Return the [X, Y] coordinate for the center point of the cell that contains the specified text.  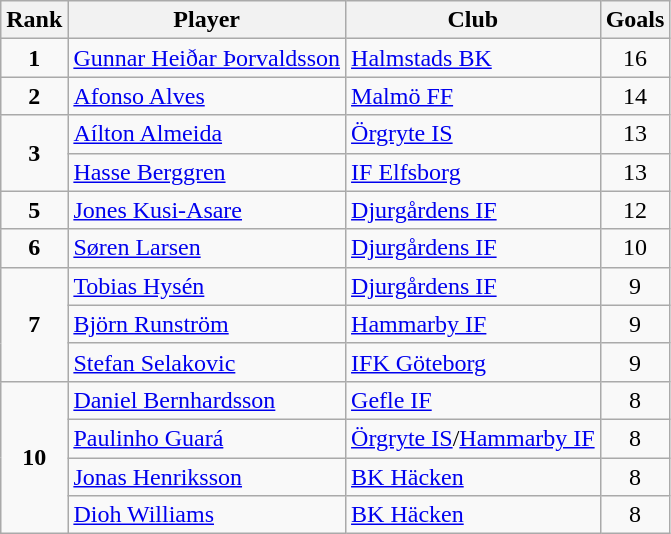
Hammarby IF [474, 324]
Dioh Williams [207, 515]
Aílton Almeida [207, 134]
Daniel Bernhardsson [207, 400]
IF Elfsborg [474, 172]
Björn Runström [207, 324]
Hasse Berggren [207, 172]
Gefle IF [474, 400]
Player [207, 20]
Goals [635, 20]
Tobias Hysén [207, 286]
IFK Göteborg [474, 362]
Örgryte IS [474, 134]
Örgryte IS/Hammarby IF [474, 438]
3 [34, 153]
Club [474, 20]
1 [34, 58]
2 [34, 96]
6 [34, 248]
Rank [34, 20]
Søren Larsen [207, 248]
14 [635, 96]
Gunnar Heiðar Þorvaldsson [207, 58]
16 [635, 58]
Jonas Henriksson [207, 477]
Halmstads BK [474, 58]
Jones Kusi-Asare [207, 210]
7 [34, 324]
Afonso Alves [207, 96]
Malmö FF [474, 96]
Stefan Selakovic [207, 362]
12 [635, 210]
5 [34, 210]
Paulinho Guará [207, 438]
